For the text-containing cell, return its midpoint in (x, y) coordinate format. 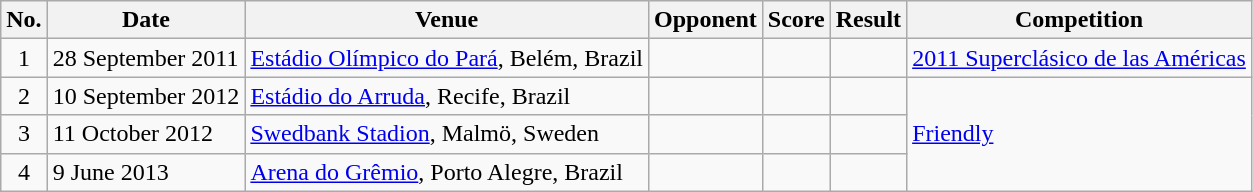
Result (868, 20)
No. (24, 20)
Opponent (705, 20)
Date (146, 20)
Estádio Olímpico do Pará, Belém, Brazil (447, 58)
Estádio do Arruda, Recife, Brazil (447, 96)
Swedbank Stadion, Malmö, Sweden (447, 134)
Venue (447, 20)
11 October 2012 (146, 134)
2 (24, 96)
Friendly (1080, 134)
Competition (1080, 20)
10 September 2012 (146, 96)
Arena do Grêmio, Porto Alegre, Brazil (447, 172)
1 (24, 58)
28 September 2011 (146, 58)
Score (796, 20)
9 June 2013 (146, 172)
3 (24, 134)
4 (24, 172)
2011 Superclásico de las Américas (1080, 58)
